Locate the cell with the specified text and output its [x, y] center coordinate. 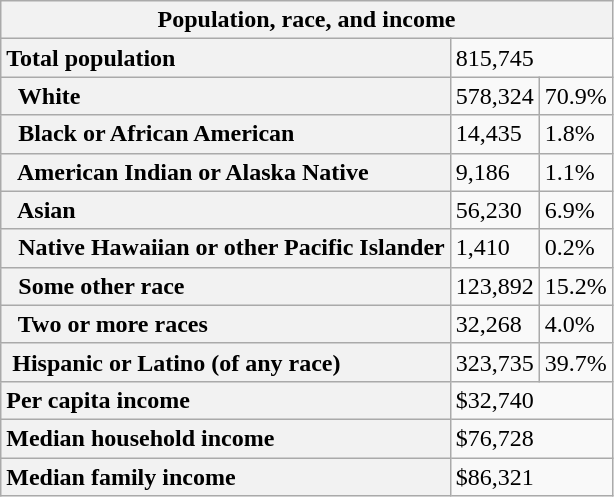
1.1% [576, 172]
American Indian or Alaska Native [226, 172]
Median household income [226, 438]
Asian [226, 210]
56,230 [494, 210]
4.0% [576, 324]
Native Hawaiian or other Pacific Islander [226, 248]
Median family income [226, 477]
815,745 [531, 58]
578,324 [494, 96]
15.2% [576, 286]
9,186 [494, 172]
Per capita income [226, 400]
1.8% [576, 134]
$32,740 [531, 400]
Population, race, and income [307, 20]
123,892 [494, 286]
70.9% [576, 96]
$76,728 [531, 438]
32,268 [494, 324]
Black or African American [226, 134]
White [226, 96]
323,735 [494, 362]
Total population [226, 58]
Hispanic or Latino (of any race) [226, 362]
6.9% [576, 210]
$86,321 [531, 477]
Two or more races [226, 324]
1,410 [494, 248]
0.2% [576, 248]
39.7% [576, 362]
Some other race [226, 286]
14,435 [494, 134]
